Extract the (x, y) coordinate from the center of the cell holding the provided text.  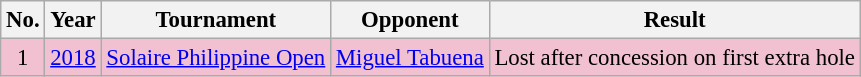
Result (674, 20)
Year (73, 20)
No. (23, 20)
Miguel Tabuena (410, 58)
2018 (73, 58)
Tournament (216, 20)
Opponent (410, 20)
Solaire Philippine Open (216, 58)
Lost after concession on first extra hole (674, 58)
1 (23, 58)
